Detect which cell encompasses the target text, then output its (X, Y) center coordinate. 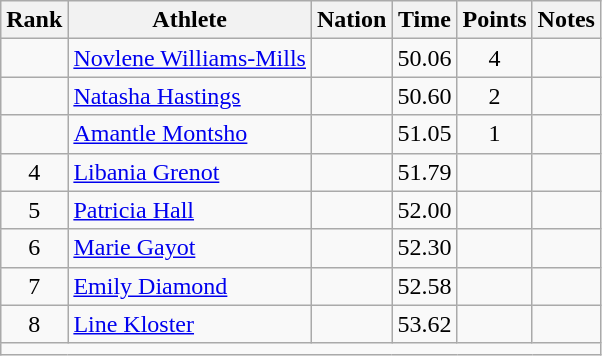
52.30 (424, 248)
7 (34, 286)
Emily Diamond (190, 286)
8 (34, 324)
Novlene Williams-Mills (190, 58)
51.05 (424, 134)
Natasha Hastings (190, 96)
Amantle Montsho (190, 134)
50.60 (424, 96)
Points (494, 20)
2 (494, 96)
5 (34, 210)
1 (494, 134)
51.79 (424, 172)
Time (424, 20)
Athlete (190, 20)
Notes (566, 20)
52.00 (424, 210)
Patricia Hall (190, 210)
50.06 (424, 58)
Marie Gayot (190, 248)
6 (34, 248)
Line Kloster (190, 324)
53.62 (424, 324)
Libania Grenot (190, 172)
Nation (351, 20)
Rank (34, 20)
52.58 (424, 286)
